Identify which cell holds the provided text, then report its [x, y] central coordinate. 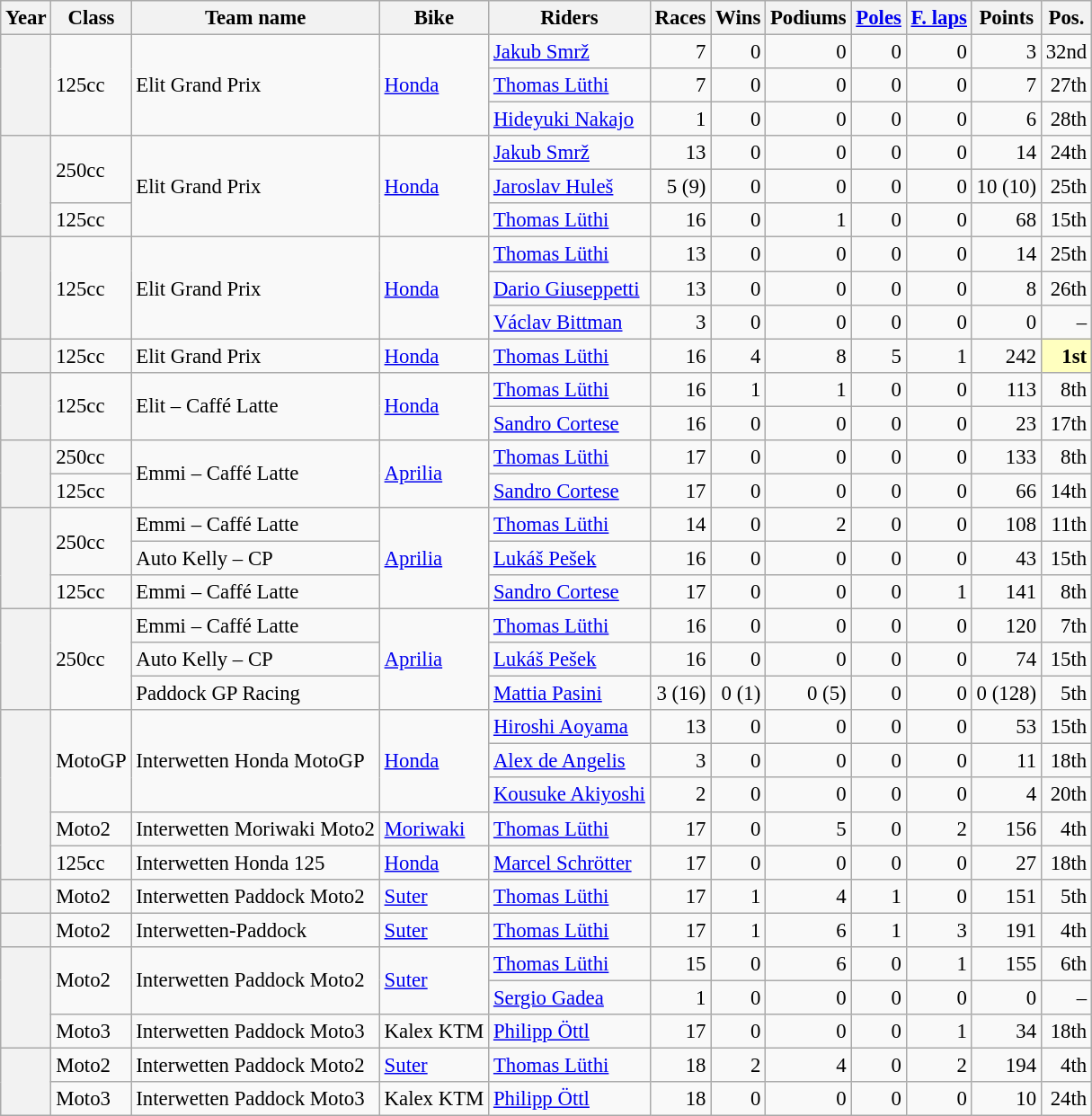
Podiums [809, 18]
Interwetten Honda MotoGP [255, 760]
Interwetten-Paddock [255, 930]
Team name [255, 18]
10 [1007, 1099]
Elit – Caffé Latte [255, 406]
151 [1007, 896]
5 (9) [680, 187]
Year [26, 18]
3 (16) [680, 694]
7th [1066, 626]
26th [1066, 288]
Interwetten Honda 125 [255, 863]
11 [1007, 761]
Races [680, 18]
141 [1007, 592]
Kousuke Akiyoshi [570, 795]
Moriwaki [433, 828]
27 [1007, 863]
32nd [1066, 52]
242 [1007, 356]
133 [1007, 457]
66 [1007, 491]
Václav Bittman [570, 322]
27th [1066, 85]
10 (10) [1007, 187]
120 [1007, 626]
Hideyuki Nakajo [570, 120]
Class [92, 18]
Mattia Pasini [570, 694]
34 [1007, 1032]
53 [1007, 727]
17th [1066, 423]
20th [1066, 795]
113 [1007, 389]
Marcel Schrötter [570, 863]
Dario Giuseppetti [570, 288]
194 [1007, 1065]
Poles [879, 18]
Riders [570, 18]
Jaroslav Huleš [570, 187]
Interwetten Moriwaki Moto2 [255, 828]
Points [1007, 18]
Hiroshi Aoyama [570, 727]
0 (5) [809, 694]
0 (128) [1007, 694]
68 [1007, 220]
15 [680, 964]
Pos. [1066, 18]
Bike [433, 18]
MotoGP [92, 760]
108 [1007, 525]
F. laps [938, 18]
Paddock GP Racing [255, 694]
155 [1007, 964]
6th [1066, 964]
28th [1066, 120]
Wins [739, 18]
0 (1) [739, 694]
Alex de Angelis [570, 761]
Sergio Gadea [570, 997]
156 [1007, 828]
1st [1066, 356]
14th [1066, 491]
74 [1007, 660]
23 [1007, 423]
43 [1007, 558]
191 [1007, 930]
11th [1066, 525]
